Scan for the cell matching the given text and deliver its [x, y] coordinate at center. 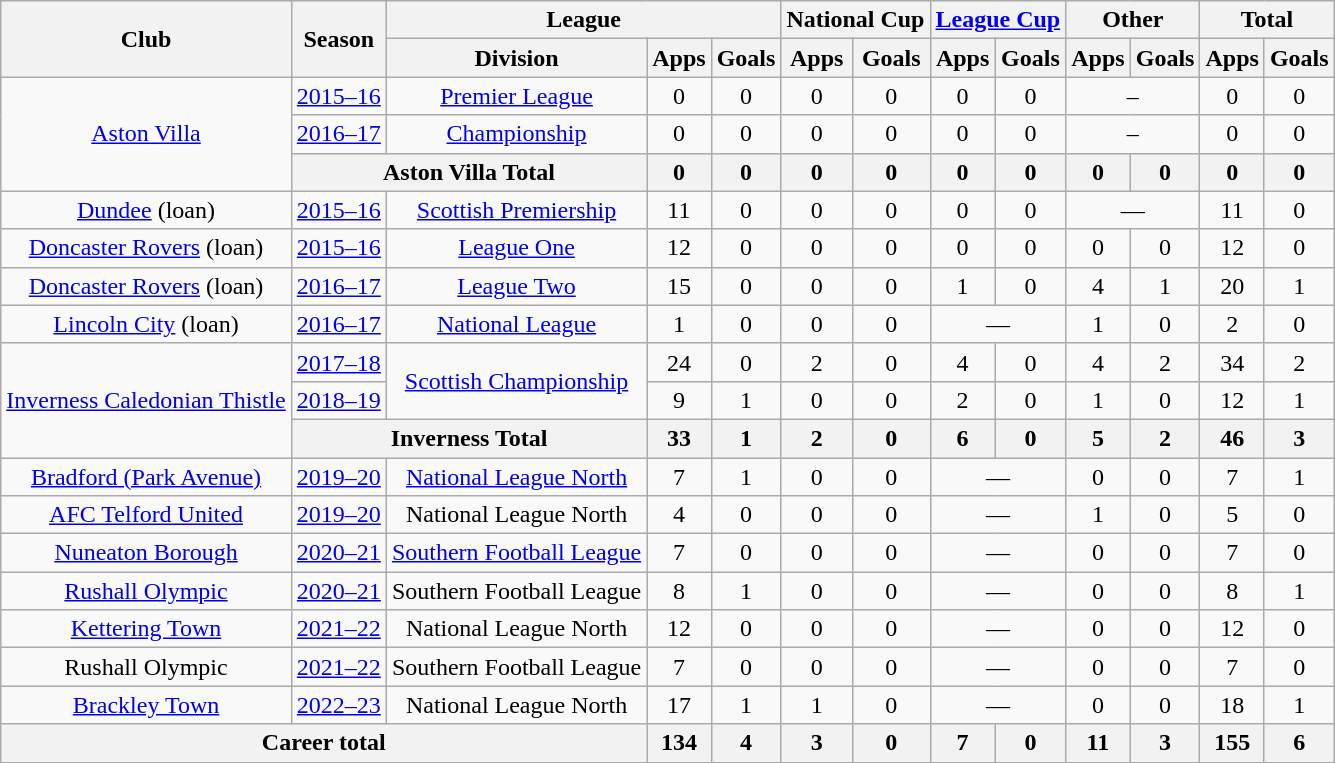
Kettering Town [146, 629]
Season [338, 39]
League [584, 20]
Club [146, 39]
Scottish Championship [516, 381]
20 [1232, 286]
Aston Villa [146, 134]
Career total [324, 743]
National League [516, 324]
9 [679, 400]
Bradford (Park Avenue) [146, 477]
2018–19 [338, 400]
134 [679, 743]
15 [679, 286]
League Cup [998, 20]
Total [1267, 20]
2017–18 [338, 362]
24 [679, 362]
17 [679, 705]
Dundee (loan) [146, 210]
Nuneaton Borough [146, 553]
Lincoln City (loan) [146, 324]
Brackley Town [146, 705]
Inverness Caledonian Thistle [146, 400]
34 [1232, 362]
18 [1232, 705]
Division [516, 58]
155 [1232, 743]
League Two [516, 286]
Scottish Premiership [516, 210]
Inverness Total [468, 438]
National Cup [856, 20]
33 [679, 438]
2022–23 [338, 705]
Other [1133, 20]
Premier League [516, 96]
Aston Villa Total [468, 172]
46 [1232, 438]
League One [516, 248]
Championship [516, 134]
AFC Telford United [146, 515]
